Find where the given text appears and provide that cell's center as (X, Y) coordinate. 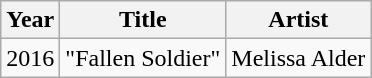
Title (143, 20)
Artist (298, 20)
Melissa Alder (298, 58)
Year (30, 20)
2016 (30, 58)
"Fallen Soldier" (143, 58)
